Search for the cell housing the specified text and yield its [x, y] center coordinate. 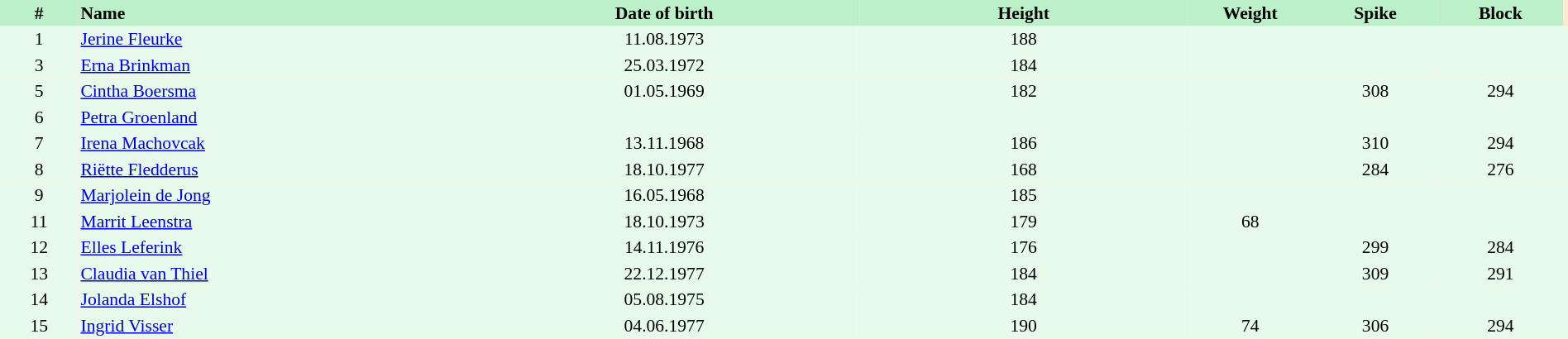
Irena Machovcak [273, 144]
18.10.1973 [664, 222]
# [39, 13]
68 [1250, 222]
01.05.1969 [664, 91]
7 [39, 144]
14 [39, 299]
Name [273, 13]
276 [1500, 169]
182 [1024, 91]
Petra Groenland [273, 117]
Jerine Fleurke [273, 40]
Weight [1250, 13]
Block [1500, 13]
308 [1374, 91]
Spike [1374, 13]
Elles Leferink [273, 248]
13 [39, 274]
Claudia van Thiel [273, 274]
14.11.1976 [664, 248]
11 [39, 222]
15 [39, 326]
Marjolein de Jong [273, 195]
5 [39, 91]
3 [39, 65]
Jolanda Elshof [273, 299]
Riëtte Fledderus [273, 169]
Ingrid Visser [273, 326]
04.06.1977 [664, 326]
6 [39, 117]
Erna Brinkman [273, 65]
9 [39, 195]
291 [1500, 274]
299 [1374, 248]
179 [1024, 222]
Cintha Boersma [273, 91]
05.08.1975 [664, 299]
176 [1024, 248]
168 [1024, 169]
1 [39, 40]
18.10.1977 [664, 169]
8 [39, 169]
188 [1024, 40]
190 [1024, 326]
Height [1024, 13]
11.08.1973 [664, 40]
12 [39, 248]
306 [1374, 326]
13.11.1968 [664, 144]
310 [1374, 144]
186 [1024, 144]
Date of birth [664, 13]
Marrit Leenstra [273, 222]
74 [1250, 326]
16.05.1968 [664, 195]
22.12.1977 [664, 274]
309 [1374, 274]
25.03.1972 [664, 65]
185 [1024, 195]
